Extract the [x, y] coordinate from the center of the cell holding the provided text.  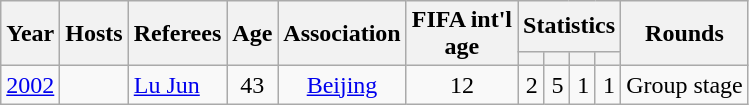
FIFA int'lage [462, 34]
Association [342, 34]
Rounds [685, 34]
Referees [178, 34]
Lu Jun [178, 85]
Year [30, 34]
Statistics [570, 26]
5 [556, 85]
2002 [30, 85]
Group stage [685, 85]
43 [252, 85]
12 [462, 85]
Beijing [342, 85]
Age [252, 34]
2 [531, 85]
Hosts [94, 34]
